Return [x, y] of the center of cell containing provided text 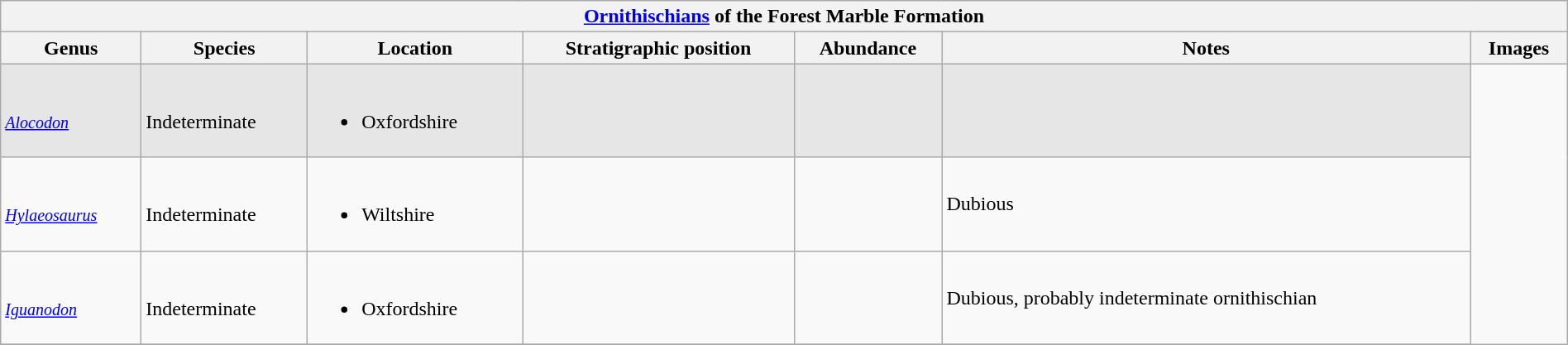
Images [1519, 48]
Abundance [868, 48]
Wiltshire [415, 204]
Dubious [1206, 204]
Dubious, probably indeterminate ornithischian [1206, 298]
Genus [71, 48]
Hylaeosaurus [71, 204]
Iguanodon [71, 298]
Ornithischians of the Forest Marble Formation [784, 17]
Notes [1206, 48]
Stratigraphic position [658, 48]
Alocodon [71, 111]
Location [415, 48]
Species [225, 48]
